Output the [X, Y] coordinate of the center of the cell containing the given text.  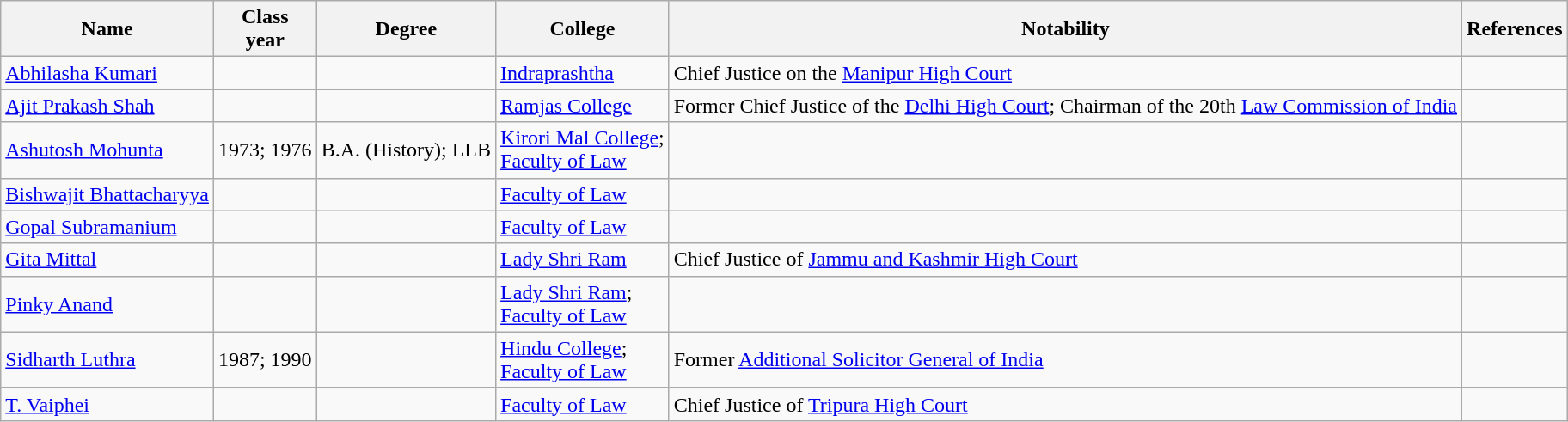
Chief Justice of Jammu and Kashmir High Court [1065, 260]
Bishwajit Bhattacharyya [107, 194]
Pinky Anand [107, 304]
Hindu College;Faculty of Law [583, 359]
B.A. (History); LLB [406, 150]
T. Vaiphei [107, 404]
Classyear [265, 29]
Former Chief Justice of the Delhi High Court; Chairman of the 20th Law Commission of India [1065, 106]
Lady Shri Ram [583, 260]
Gita Mittal [107, 260]
Sidharth Luthra [107, 359]
1973; 1976 [265, 150]
College [583, 29]
Ramjas College [583, 106]
Gopal Subramanium [107, 227]
Abhilasha Kumari [107, 73]
1987; 1990 [265, 359]
Notability [1065, 29]
Ajit Prakash Shah [107, 106]
Indraprashtha [583, 73]
Kirori Mal College;Faculty of Law [583, 150]
Former Additional Solicitor General of India [1065, 359]
Name [107, 29]
Ashutosh Mohunta [107, 150]
Chief Justice on the Manipur High Court [1065, 73]
Lady Shri Ram;Faculty of Law [583, 304]
References [1515, 29]
Degree [406, 29]
Chief Justice of Tripura High Court [1065, 404]
